Locate the cell with the specified text and output its (X, Y) center coordinate. 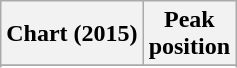
Chart (2015) (72, 34)
Peak position (189, 34)
